Capture the cell that displays the provided text and extract its (X, Y) central coordinate. 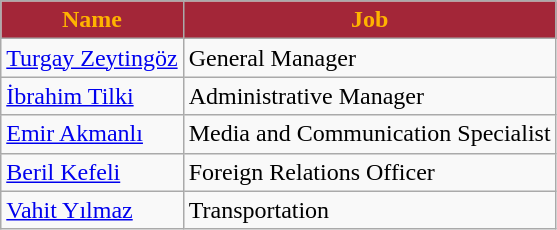
İbrahim Tilki (92, 96)
Vahit Yılmaz (92, 210)
Administrative Manager (370, 96)
Name (92, 20)
Transportation (370, 210)
Beril Kefeli (92, 172)
Emir Akmanlı (92, 134)
Foreign Relations Officer (370, 172)
General Manager (370, 58)
Media and Communication Specialist (370, 134)
Turgay Zeytingöz (92, 58)
Job (370, 20)
